Scan for the cell matching the given text and deliver its (X, Y) coordinate at center. 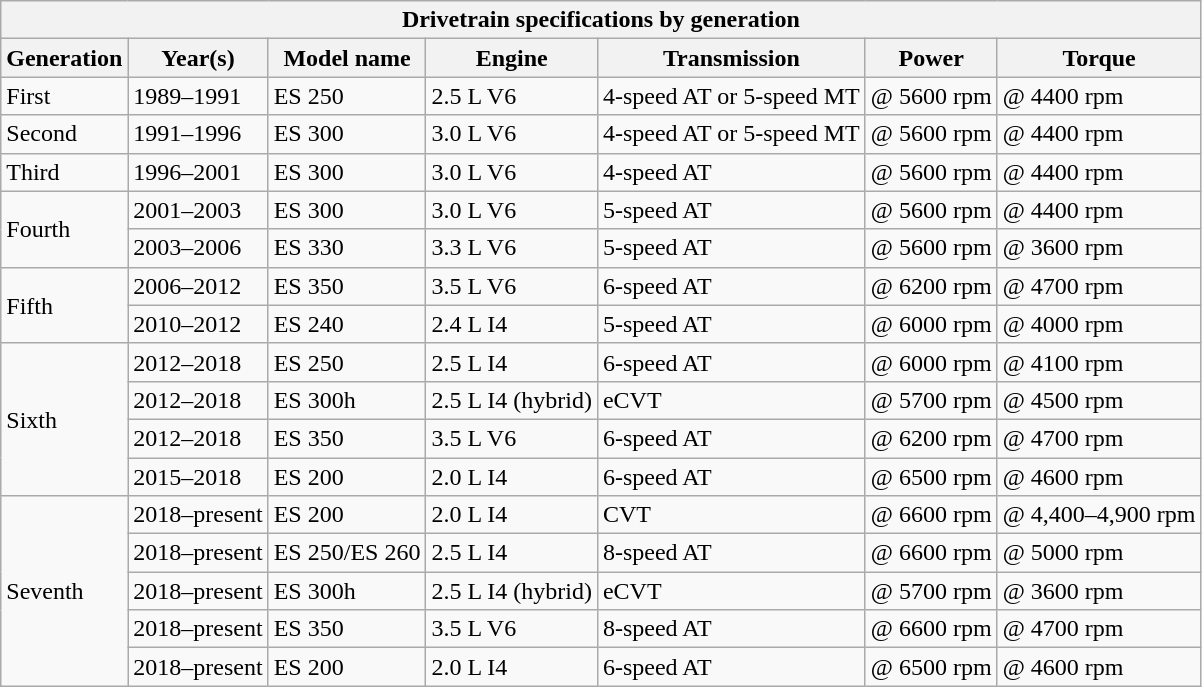
Model name (347, 58)
3.3 L V6 (512, 248)
1991–1996 (198, 134)
Year(s) (198, 58)
Third (64, 172)
@ 4000 rpm (1099, 324)
2.5 L V6 (512, 96)
Seventh (64, 591)
1989–1991 (198, 96)
Torque (1099, 58)
Transmission (731, 58)
2010–2012 (198, 324)
@ 4500 rpm (1099, 400)
Power (931, 58)
Fifth (64, 305)
2006–2012 (198, 286)
@ 4100 rpm (1099, 362)
@ 4,400–4,900 rpm (1099, 515)
CVT (731, 515)
1996–2001 (198, 172)
@ 5000 rpm (1099, 553)
ES 240 (347, 324)
2001–2003 (198, 210)
First (64, 96)
4-speed AT (731, 172)
2015–2018 (198, 477)
Second (64, 134)
ES 250/ES 260 (347, 553)
Sixth (64, 419)
2003–2006 (198, 248)
Engine (512, 58)
Drivetrain specifications by generation (601, 20)
Fourth (64, 229)
2.4 L I4 (512, 324)
ES 330 (347, 248)
Generation (64, 58)
